Search for the cell housing the specified text and yield its [x, y] center coordinate. 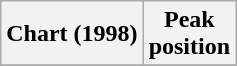
Peak position [189, 34]
Chart (1998) [72, 34]
